Locate the cell with the specified text and output its (x, y) center coordinate. 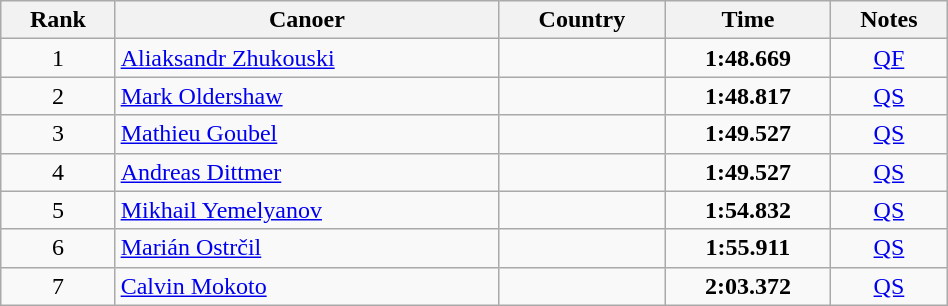
1 (58, 58)
2 (58, 96)
QF (890, 58)
1:55.911 (748, 248)
Time (748, 20)
Notes (890, 20)
Rank (58, 20)
Country (582, 20)
Andreas Dittmer (307, 172)
6 (58, 248)
1:48.817 (748, 96)
Mikhail Yemelyanov (307, 210)
1:48.669 (748, 58)
4 (58, 172)
3 (58, 134)
Mark Oldershaw (307, 96)
2:03.372 (748, 286)
7 (58, 286)
Calvin Mokoto (307, 286)
1:54.832 (748, 210)
Mathieu Goubel (307, 134)
Aliaksandr Zhukouski (307, 58)
5 (58, 210)
Marián Ostrčil (307, 248)
Canoer (307, 20)
